Locate the cell with the specified text and output its (x, y) center coordinate. 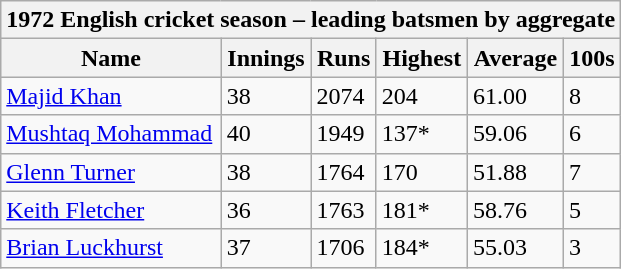
5 (592, 210)
51.88 (515, 172)
Brian Luckhurst (111, 248)
7 (592, 172)
Runs (344, 58)
8 (592, 96)
Keith Fletcher (111, 210)
Innings (266, 58)
3 (592, 248)
6 (592, 134)
36 (266, 210)
1706 (344, 248)
61.00 (515, 96)
1972 English cricket season – leading batsmen by aggregate (311, 20)
181* (422, 210)
170 (422, 172)
58.76 (515, 210)
2074 (344, 96)
Mushtaq Mohammad (111, 134)
Name (111, 58)
40 (266, 134)
204 (422, 96)
37 (266, 248)
Average (515, 58)
Highest (422, 58)
Glenn Turner (111, 172)
1763 (344, 210)
Majid Khan (111, 96)
59.06 (515, 134)
137* (422, 134)
55.03 (515, 248)
1949 (344, 134)
100s (592, 58)
184* (422, 248)
1764 (344, 172)
